Return (x, y) of the center of cell containing provided text 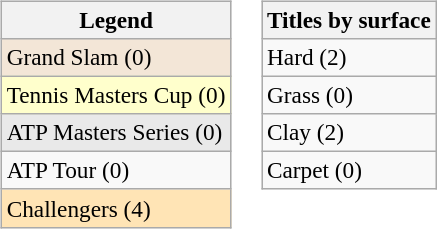
Clay (2) (350, 133)
Legend (116, 20)
Grand Slam (0) (116, 57)
Challengers (4) (116, 208)
Hard (2) (350, 57)
ATP Tour (0) (116, 171)
Carpet (0) (350, 171)
Grass (0) (350, 95)
Titles by surface (350, 20)
ATP Masters Series (0) (116, 133)
Tennis Masters Cup (0) (116, 95)
